Pinpoint the cell where the given text exists, returning its [X, Y] midpoint coordinate. 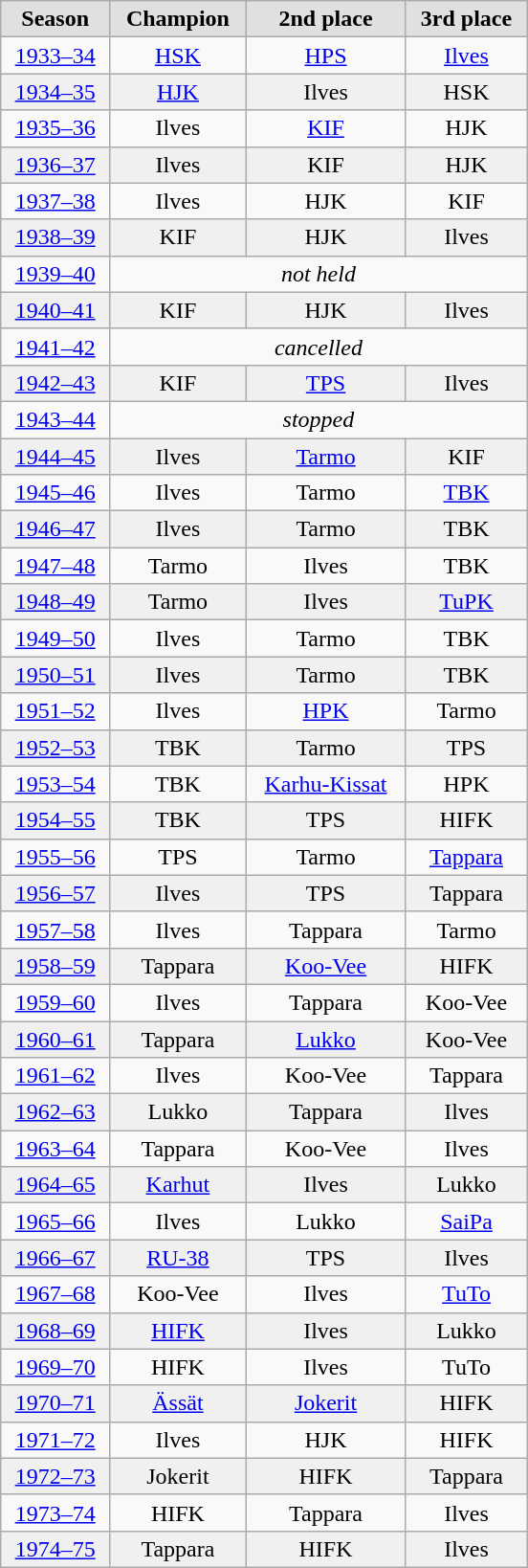
1947–48 [55, 566]
not held [319, 274]
1937–38 [55, 201]
1970–71 [55, 1403]
TuPK [467, 602]
1944–45 [55, 457]
1969–70 [55, 1367]
1964–65 [55, 1185]
1946–47 [55, 529]
1954–55 [55, 820]
1950–51 [55, 675]
3rd place [467, 19]
Champion [178, 19]
1945–46 [55, 493]
HPS [325, 56]
1959–60 [55, 1002]
1957–58 [55, 930]
1966–67 [55, 1258]
stopped [319, 419]
1936–37 [55, 165]
1942–43 [55, 383]
SaiPa [467, 1221]
1940–41 [55, 310]
1948–49 [55, 602]
1958–59 [55, 966]
2nd place [325, 19]
1971–72 [55, 1440]
cancelled [319, 347]
1955–56 [55, 857]
1963–64 [55, 1149]
1934–35 [55, 92]
1972–73 [55, 1476]
1949–50 [55, 638]
1962–63 [55, 1112]
RU-38 [178, 1258]
1960–61 [55, 1039]
1952–53 [55, 748]
1973–74 [55, 1512]
1974–75 [55, 1549]
Season [55, 19]
1941–42 [55, 347]
1968–69 [55, 1331]
1935–36 [55, 128]
1933–34 [55, 56]
1967–68 [55, 1294]
1943–44 [55, 419]
Karhu-Kissat [325, 784]
1965–66 [55, 1221]
1956–57 [55, 893]
1939–40 [55, 274]
Ässät [178, 1403]
Karhut [178, 1185]
1961–62 [55, 1076]
1951–52 [55, 711]
1938–39 [55, 237]
1953–54 [55, 784]
